Pinpoint the cell where the given text exists, returning its [X, Y] midpoint coordinate. 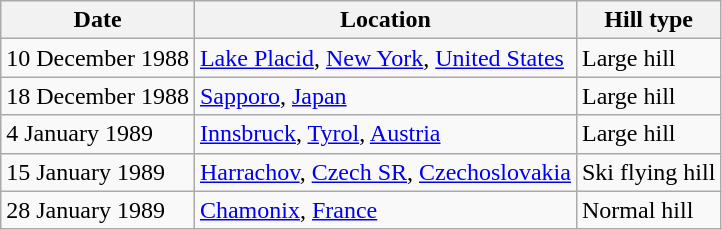
Location [385, 20]
Ski flying hill [648, 172]
Lake Placid, New York, United States [385, 58]
Harrachov, Czech SR, Czechoslovakia [385, 172]
Innsbruck, Tyrol, Austria [385, 134]
Sapporo, Japan [385, 96]
18 December 1988 [98, 96]
28 January 1989 [98, 210]
Date [98, 20]
Hill type [648, 20]
4 January 1989 [98, 134]
Chamonix, France [385, 210]
Normal hill [648, 210]
10 December 1988 [98, 58]
15 January 1989 [98, 172]
